Locate the cell with the specified text and output its (x, y) center coordinate. 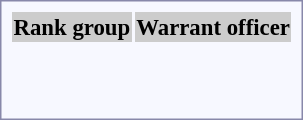
Rank group (72, 27)
Warrant officer (214, 27)
